Detect which cell encompasses the target text, then output its [x, y] center coordinate. 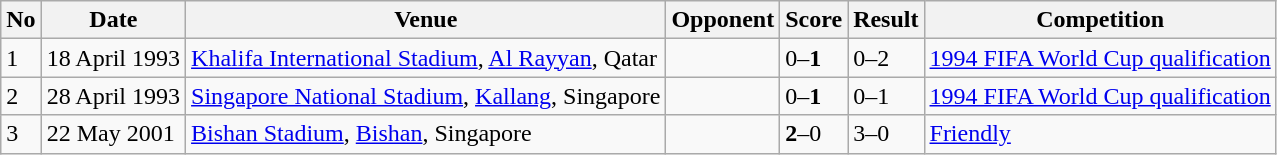
Competition [1100, 20]
3–0 [886, 134]
22 May 2001 [113, 134]
Score [814, 20]
Venue [426, 20]
Opponent [723, 20]
2 [21, 96]
2–0 [814, 134]
Bishan Stadium, Bishan, Singapore [426, 134]
Friendly [1100, 134]
18 April 1993 [113, 58]
28 April 1993 [113, 96]
No [21, 20]
Date [113, 20]
3 [21, 134]
Khalifa International Stadium, Al Rayyan, Qatar [426, 58]
0–2 [886, 58]
Result [886, 20]
1 [21, 58]
Singapore National Stadium, Kallang, Singapore [426, 96]
